Detect which cell encompasses the target text, then output its [X, Y] center coordinate. 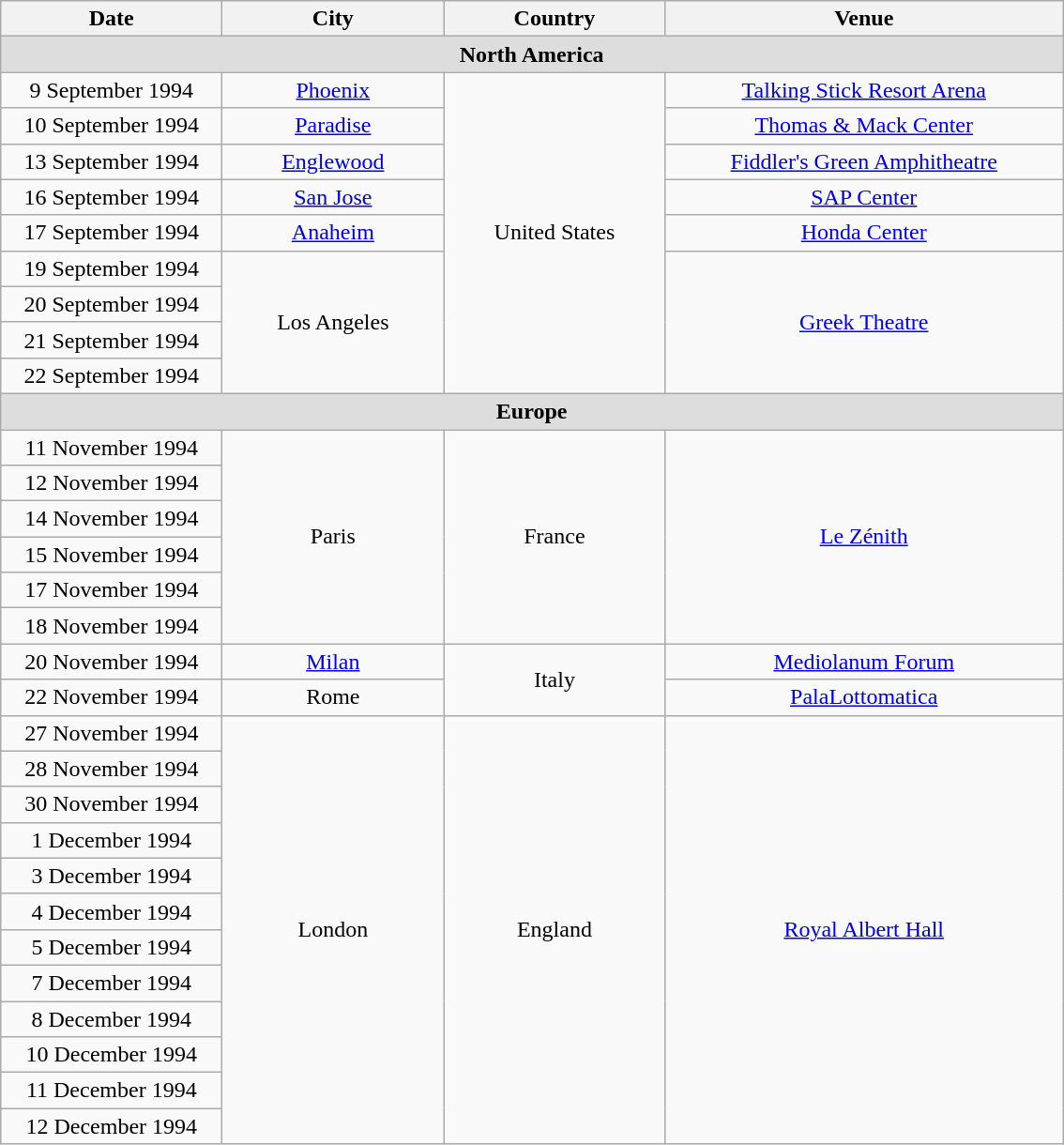
San Jose [333, 197]
27 November 1994 [112, 733]
14 November 1994 [112, 519]
18 November 1994 [112, 626]
Country [555, 19]
Phoenix [333, 90]
3 December 1994 [112, 876]
28 November 1994 [112, 769]
Le Zénith [864, 537]
Italy [555, 679]
Thomas & Mack Center [864, 126]
8 December 1994 [112, 1018]
Greek Theatre [864, 322]
17 September 1994 [112, 233]
Mediolanum Forum [864, 662]
Paradise [333, 126]
12 December 1994 [112, 1126]
Honda Center [864, 233]
11 December 1994 [112, 1091]
20 September 1994 [112, 304]
SAP Center [864, 197]
Milan [333, 662]
North America [532, 54]
20 November 1994 [112, 662]
16 September 1994 [112, 197]
Englewood [333, 161]
Europe [532, 411]
Talking Stick Resort Arena [864, 90]
13 September 1994 [112, 161]
4 December 1994 [112, 911]
Venue [864, 19]
21 September 1994 [112, 340]
10 December 1994 [112, 1055]
City [333, 19]
22 November 1994 [112, 697]
England [555, 929]
5 December 1994 [112, 947]
PalaLottomatica [864, 697]
Anaheim [333, 233]
Paris [333, 537]
19 September 1994 [112, 268]
7 December 1994 [112, 983]
22 September 1994 [112, 375]
1 December 1994 [112, 840]
United States [555, 233]
30 November 1994 [112, 804]
Royal Albert Hall [864, 929]
9 September 1994 [112, 90]
London [333, 929]
15 November 1994 [112, 555]
Date [112, 19]
11 November 1994 [112, 448]
France [555, 537]
10 September 1994 [112, 126]
Fiddler's Green Amphitheatre [864, 161]
12 November 1994 [112, 483]
Los Angeles [333, 322]
Rome [333, 697]
17 November 1994 [112, 590]
